Return the [x, y] coordinate for the center point of the cell that contains the specified text.  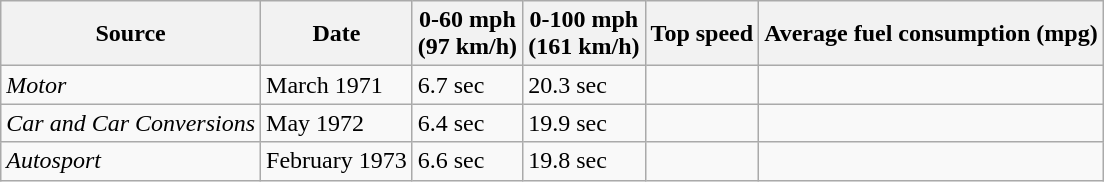
6.7 sec [467, 85]
6.4 sec [467, 123]
Average fuel consumption (mpg) [932, 34]
Motor [131, 85]
March 1971 [337, 85]
February 1973 [337, 161]
19.9 sec [584, 123]
0-100 mph (161 km/h) [584, 34]
Date [337, 34]
0-60 mph (97 km/h) [467, 34]
6.6 sec [467, 161]
Top speed [702, 34]
Car and Car Conversions [131, 123]
Autosport [131, 161]
20.3 sec [584, 85]
Source [131, 34]
May 1972 [337, 123]
19.8 sec [584, 161]
